Provide the (x, y) coordinate of the cell's center where the given text is located.  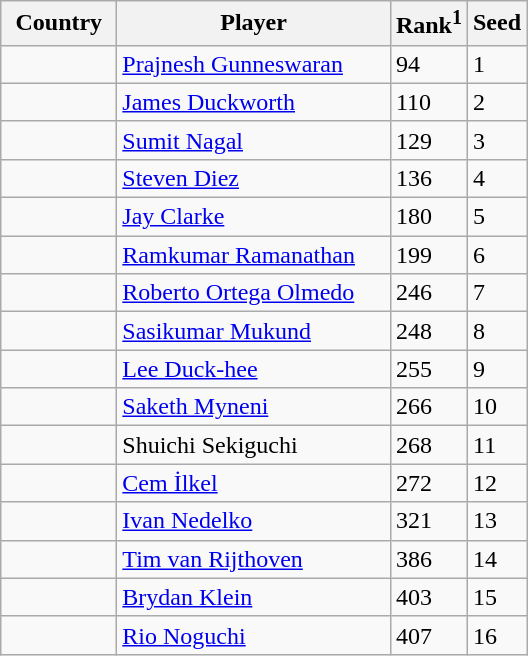
9 (496, 369)
136 (428, 178)
246 (428, 293)
255 (428, 369)
6 (496, 255)
180 (428, 217)
Lee Duck-hee (254, 369)
13 (496, 521)
199 (428, 255)
268 (428, 445)
5 (496, 217)
James Duckworth (254, 102)
2 (496, 102)
403 (428, 597)
Cem İlkel (254, 483)
Ramkumar Ramanathan (254, 255)
Rank1 (428, 24)
1 (496, 64)
Rio Noguchi (254, 635)
386 (428, 559)
Steven Diez (254, 178)
11 (496, 445)
12 (496, 483)
15 (496, 597)
110 (428, 102)
94 (428, 64)
Prajnesh Gunneswaran (254, 64)
3 (496, 140)
14 (496, 559)
Saketh Myneni (254, 407)
Tim van Rijthoven (254, 559)
10 (496, 407)
Seed (496, 24)
Country (59, 24)
4 (496, 178)
Sumit Nagal (254, 140)
Roberto Ortega Olmedo (254, 293)
Player (254, 24)
16 (496, 635)
7 (496, 293)
407 (428, 635)
Sasikumar Mukund (254, 331)
321 (428, 521)
Ivan Nedelko (254, 521)
266 (428, 407)
Brydan Klein (254, 597)
8 (496, 331)
272 (428, 483)
129 (428, 140)
Jay Clarke (254, 217)
248 (428, 331)
Shuichi Sekiguchi (254, 445)
